Search for the cell housing the specified text and yield its (x, y) center coordinate. 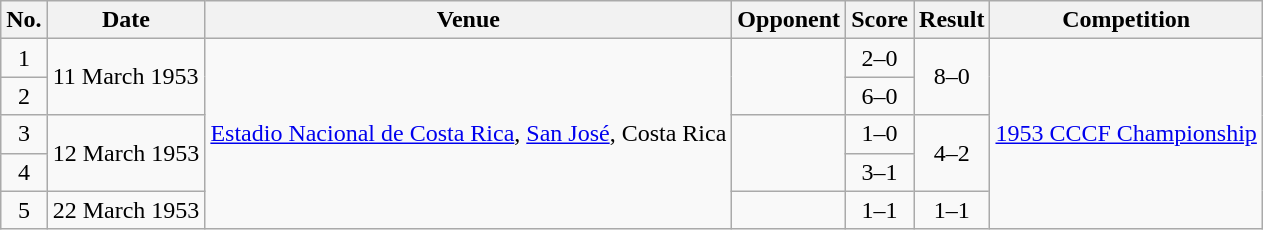
1 (24, 58)
8–0 (952, 77)
3 (24, 134)
Score (880, 20)
Venue (468, 20)
22 March 1953 (126, 210)
No. (24, 20)
Result (952, 20)
1953 CCCF Championship (1126, 134)
Date (126, 20)
Competition (1126, 20)
2–0 (880, 58)
5 (24, 210)
6–0 (880, 96)
4–2 (952, 153)
11 March 1953 (126, 77)
Estadio Nacional de Costa Rica, San José, Costa Rica (468, 134)
4 (24, 172)
2 (24, 96)
12 March 1953 (126, 153)
Opponent (789, 20)
3–1 (880, 172)
1–0 (880, 134)
